Return the (X, Y) coordinate for the center point of the cell that contains the specified text.  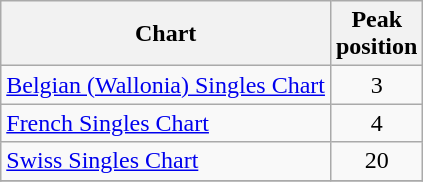
Peakposition (376, 34)
20 (376, 161)
Chart (166, 34)
French Singles Chart (166, 123)
4 (376, 123)
3 (376, 85)
Belgian (Wallonia) Singles Chart (166, 85)
Swiss Singles Chart (166, 161)
